Identify which cell holds the provided text, then report its (x, y) central coordinate. 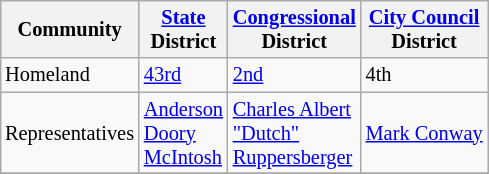
43rd (184, 75)
Mark Conway (424, 133)
CongressionalDistrict (294, 29)
Community (70, 29)
2nd (294, 75)
Anderson Doory McIntosh (184, 133)
StateDistrict (184, 29)
Homeland (70, 75)
4th (424, 75)
City CouncilDistrict (424, 29)
Charles Albert"Dutch" Ruppersberger (294, 133)
Representatives (70, 133)
